Pinpoint the cell where the given text exists, returning its [x, y] midpoint coordinate. 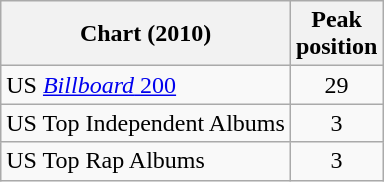
US Billboard 200 [146, 85]
Chart (2010) [146, 34]
Peakposition [336, 34]
US Top Rap Albums [146, 161]
29 [336, 85]
US Top Independent Albums [146, 123]
